Search for the cell housing the specified text and yield its (X, Y) center coordinate. 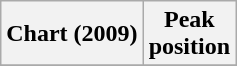
Chart (2009) (72, 34)
Peak position (189, 34)
